Extract the (X, Y) coordinate from the center of the cell holding the provided text.  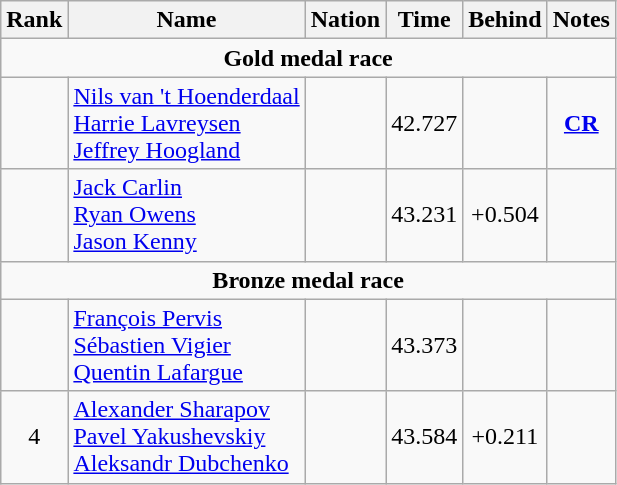
Notes (581, 20)
43.373 (424, 345)
Bronze medal race (308, 280)
CR (581, 123)
Behind (505, 20)
Rank (34, 20)
Time (424, 20)
Jack CarlinRyan OwensJason Kenny (186, 215)
Nation (345, 20)
François PervisSébastien VigierQuentin Lafargue (186, 345)
43.231 (424, 215)
43.584 (424, 437)
Nils van 't HoenderdaalHarrie LavreysenJeffrey Hoogland (186, 123)
+0.504 (505, 215)
Gold medal race (308, 58)
4 (34, 437)
42.727 (424, 123)
+0.211 (505, 437)
Name (186, 20)
Alexander SharapovPavel YakushevskiyAleksandr Dubchenko (186, 437)
